Pinpoint the cell where the given text exists, returning its (X, Y) midpoint coordinate. 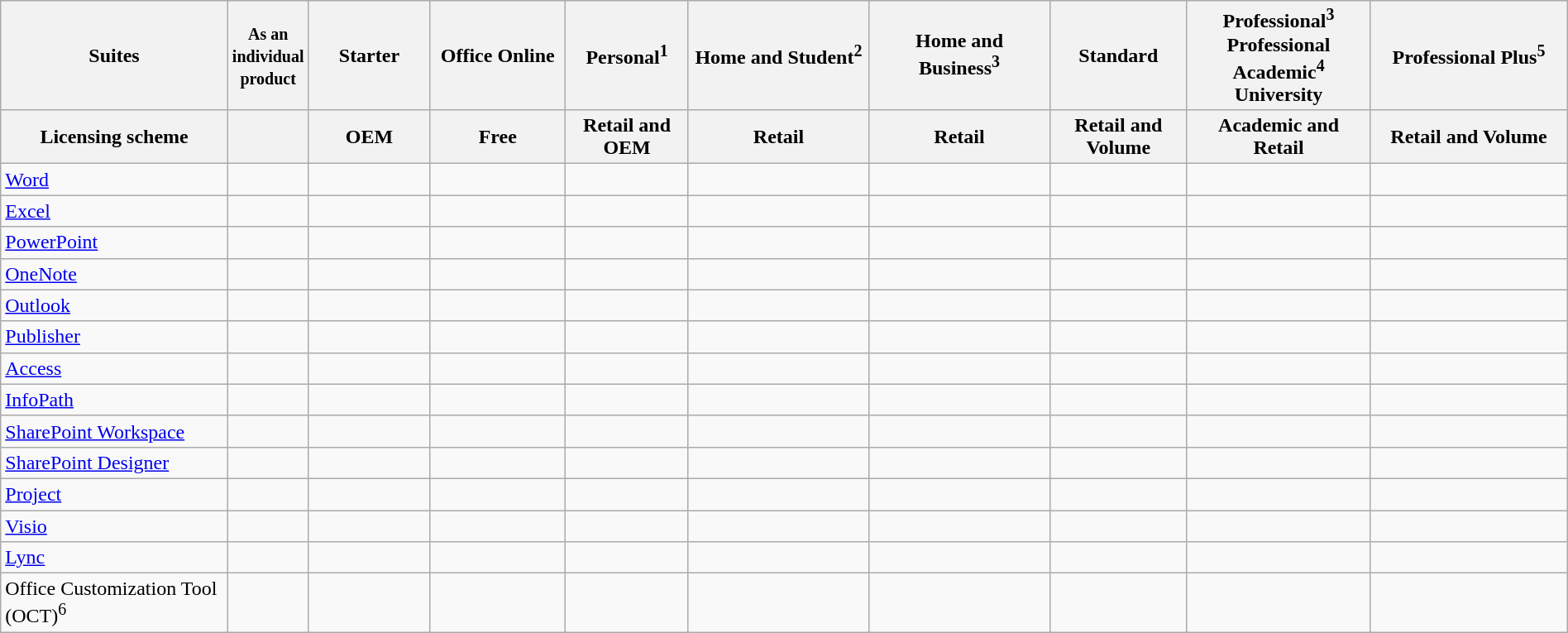
Licensing scheme (114, 137)
Free (498, 137)
SharePoint Workspace (114, 431)
Publisher (114, 337)
Excel (114, 211)
Office Customization Tool (OCT)6 (114, 603)
Home and Business3 (959, 55)
InfoPath (114, 400)
SharePoint Designer (114, 463)
Home and Student2 (778, 55)
OEM (369, 137)
Office Online (498, 55)
Professional Plus5 (1469, 55)
Suites (114, 55)
Outlook (114, 305)
Word (114, 180)
Starter (369, 55)
Personal1 (627, 55)
Academic and Retail (1279, 137)
Project (114, 494)
Access (114, 368)
Retail and OEM (627, 137)
Lync (114, 558)
OneNote (114, 274)
As an individual product (268, 55)
Standard (1118, 55)
Visio (114, 526)
PowerPoint (114, 242)
Professional3Professional Academic4University (1279, 55)
